Provide the (x, y) coordinate of the cell's center where the given text is located.  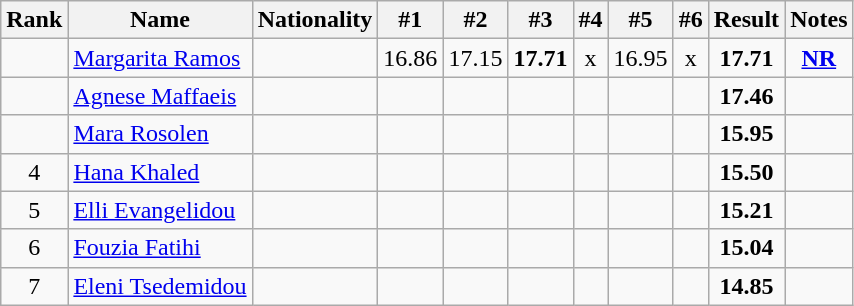
17.15 (476, 58)
#4 (590, 20)
Eleni Tsedemidou (160, 286)
6 (34, 248)
15.50 (746, 172)
7 (34, 286)
16.95 (640, 58)
Agnese Maffaeis (160, 96)
16.86 (410, 58)
5 (34, 210)
15.04 (746, 248)
Fouzia Fatihi (160, 248)
15.21 (746, 210)
#2 (476, 20)
Elli Evangelidou (160, 210)
Margarita Ramos (160, 58)
14.85 (746, 286)
15.95 (746, 134)
Notes (819, 20)
Rank (34, 20)
#3 (540, 20)
Name (160, 20)
4 (34, 172)
17.46 (746, 96)
#5 (640, 20)
Mara Rosolen (160, 134)
NR (819, 58)
#1 (410, 20)
Nationality (315, 20)
Hana Khaled (160, 172)
Result (746, 20)
#6 (690, 20)
